Provide the [X, Y] coordinate of the cell's center where the given text is located.  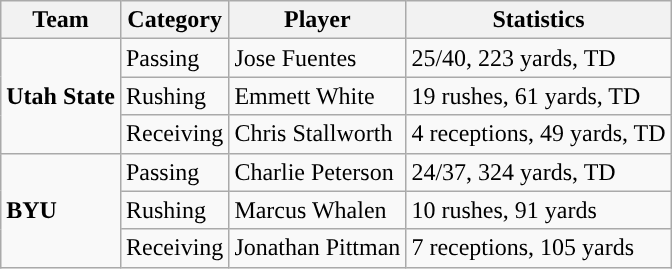
Jonathan Pittman [318, 248]
Utah State [61, 96]
7 receptions, 105 yards [538, 248]
24/37, 324 yards, TD [538, 172]
Charlie Peterson [318, 172]
25/40, 223 yards, TD [538, 58]
Emmett White [318, 96]
Player [318, 20]
Statistics [538, 20]
10 rushes, 91 yards [538, 210]
19 rushes, 61 yards, TD [538, 96]
BYU [61, 210]
Chris Stallworth [318, 134]
Marcus Whalen [318, 210]
Jose Fuentes [318, 58]
Team [61, 20]
4 receptions, 49 yards, TD [538, 134]
Category [174, 20]
